Capture the cell that displays the provided text and extract its [x, y] central coordinate. 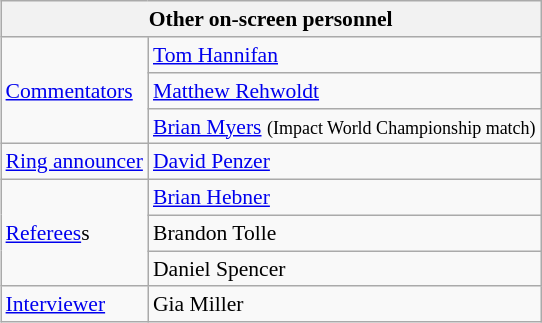
Brandon Tolle [344, 233]
Commentators [74, 90]
Daniel Spencer [344, 269]
Brian Hebner [344, 197]
David Penzer [344, 162]
Gia Miller [344, 304]
Tom Hannifan [344, 55]
Refereess [74, 232]
Matthew Rehwoldt [344, 91]
Brian Myers (Impact World Championship match) [344, 126]
Other on-screen personnel [271, 19]
Ring announcer [74, 162]
Interviewer [74, 304]
